Capture the cell that displays the provided text and extract its (x, y) central coordinate. 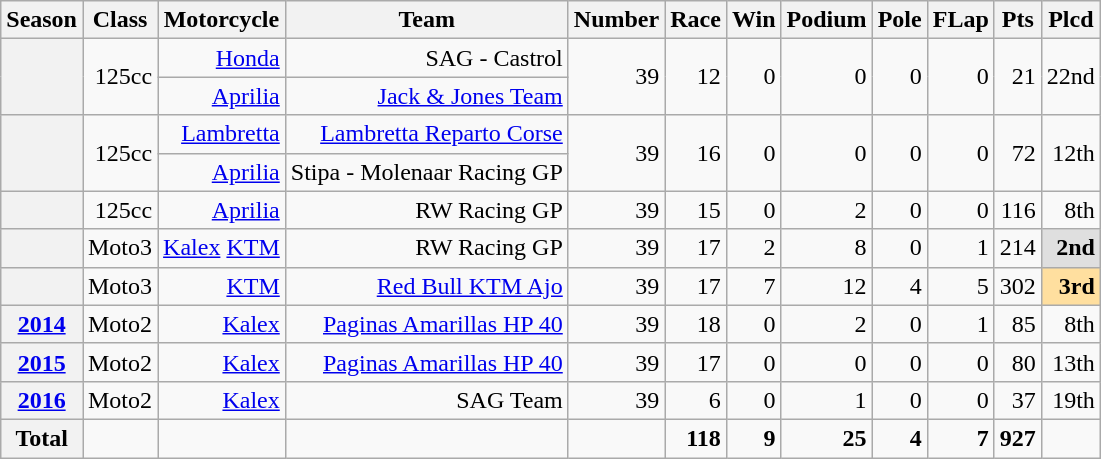
Pts (1018, 20)
Motorcycle (222, 20)
2nd (1070, 248)
2015 (42, 362)
302 (1018, 286)
Red Bull KTM Ajo (426, 286)
18 (696, 324)
KTM (222, 286)
Season (42, 20)
Class (120, 20)
Race (696, 20)
3rd (1070, 286)
85 (1018, 324)
214 (1018, 248)
72 (1018, 153)
Number (616, 20)
9 (754, 438)
15 (696, 210)
16 (696, 153)
12th (1070, 153)
116 (1018, 210)
5 (960, 286)
SAG - Castrol (426, 58)
13th (1070, 362)
6 (696, 400)
21 (1018, 77)
Pole (900, 20)
8 (826, 248)
80 (1018, 362)
Total (42, 438)
Plcd (1070, 20)
Lambretta Reparto Corse (426, 134)
Lambretta (222, 134)
Stipa - Molenaar Racing GP (426, 172)
37 (1018, 400)
Team (426, 20)
118 (696, 438)
2016 (42, 400)
25 (826, 438)
Podium (826, 20)
SAG Team (426, 400)
Honda (222, 58)
22nd (1070, 77)
Kalex KTM (222, 248)
Jack & Jones Team (426, 96)
927 (1018, 438)
2014 (42, 324)
FLap (960, 20)
Win (754, 20)
19th (1070, 400)
